Determine the (X, Y) coordinate at the center of the cell enclosing the given text.  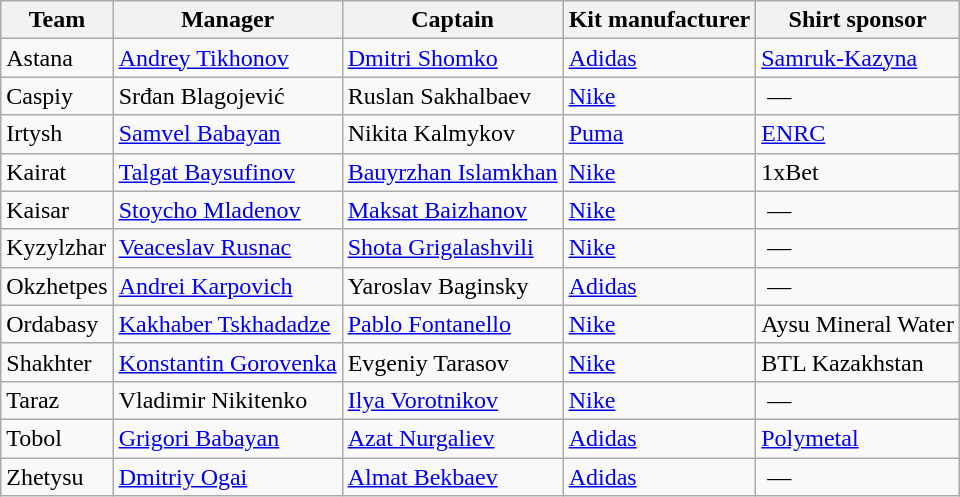
ENRC (858, 134)
Talgat Baysufinov (228, 172)
Kaisar (57, 210)
Taraz (57, 400)
Nikita Kalmykov (452, 134)
Evgeniy Tarasov (452, 362)
Yaroslav Baginsky (452, 286)
Tobol (57, 438)
Ilya Vorotnikov (452, 400)
Konstantin Gorovenka (228, 362)
1xBet (858, 172)
Zhetysu (57, 477)
Team (57, 20)
Ruslan Sakhalbaev (452, 96)
Polymetal (858, 438)
Maksat Baizhanov (452, 210)
Kit manufacturer (660, 20)
Bauyrzhan Islamkhan (452, 172)
Ordabasy (57, 324)
Shota Grigalashvili (452, 248)
Dmitri Shomko (452, 58)
Veaceslav Rusnac (228, 248)
Samvel Babayan (228, 134)
Shirt sponsor (858, 20)
Andrei Karpovich (228, 286)
Shakhter (57, 362)
Srđan Blagojević (228, 96)
Aysu Mineral Water (858, 324)
Puma (660, 134)
Kyzylzhar (57, 248)
Grigori Babayan (228, 438)
Okzhetpes (57, 286)
Almat Bekbaev (452, 477)
Pablo Fontanello (452, 324)
Samruk-Kazyna (858, 58)
Andrey Tikhonov (228, 58)
BTL Kazakhstan (858, 362)
Vladimir Nikitenko (228, 400)
Irtysh (57, 134)
Astana (57, 58)
Captain (452, 20)
Azat Nurgaliev (452, 438)
Kakhaber Tskhadadze (228, 324)
Dmitriy Ogai (228, 477)
Kairat (57, 172)
Caspiy (57, 96)
Stoycho Mladenov (228, 210)
Manager (228, 20)
